Return the [X, Y] coordinate for the center point of the cell that contains the specified text.  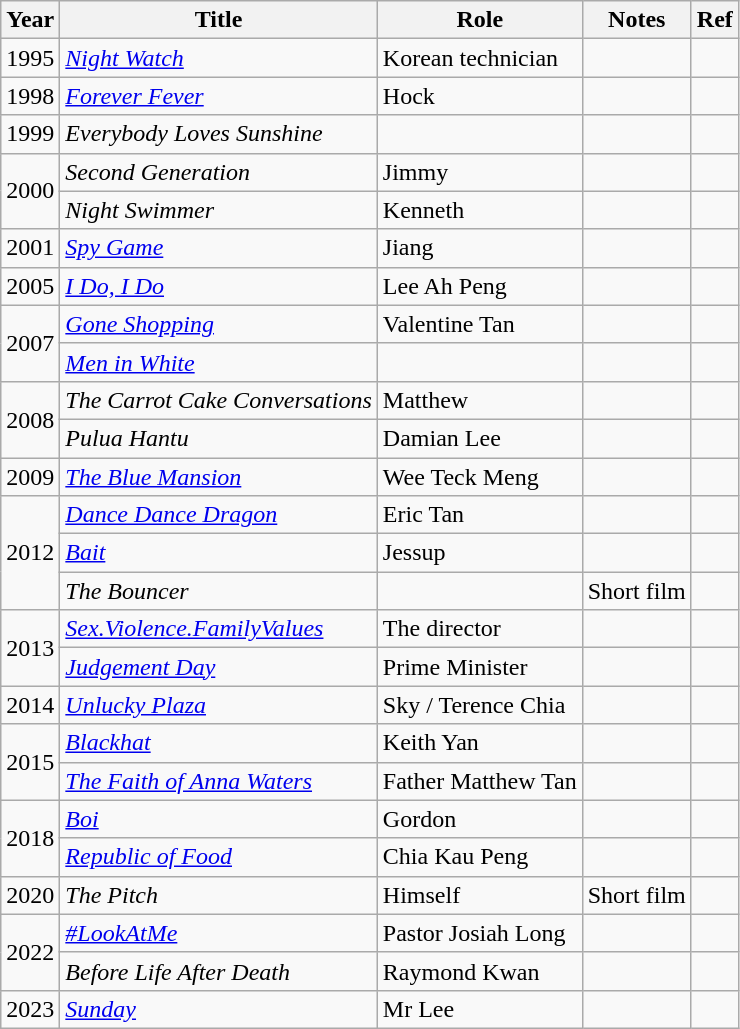
Valentine Tan [480, 324]
Korean technician [480, 58]
Everybody Loves Sunshine [219, 134]
Raymond Kwan [480, 971]
Judgement Day [219, 667]
1995 [30, 58]
2008 [30, 419]
Pastor Josiah Long [480, 933]
Mr Lee [480, 1009]
Sex.Violence.FamilyValues [219, 629]
2023 [30, 1009]
Unlucky Plaza [219, 705]
Matthew [480, 400]
Dance Dance Dragon [219, 515]
Keith Yan [480, 743]
Role [480, 20]
#LookAtMe [219, 933]
The Blue Mansion [219, 477]
Sky / Terence Chia [480, 705]
Father Matthew Tan [480, 781]
2014 [30, 705]
Boi [219, 819]
2012 [30, 553]
Himself [480, 895]
Eric Tan [480, 515]
The director [480, 629]
Prime Minister [480, 667]
The Bouncer [219, 591]
2007 [30, 343]
I Do, I Do [219, 286]
Gordon [480, 819]
Jessup [480, 553]
Night Watch [219, 58]
Wee Teck Meng [480, 477]
2018 [30, 838]
2020 [30, 895]
Night Swimmer [219, 210]
Kenneth [480, 210]
Ref [714, 20]
Title [219, 20]
2009 [30, 477]
2001 [30, 248]
Damian Lee [480, 438]
Before Life After Death [219, 971]
2022 [30, 952]
2005 [30, 286]
The Faith of Anna Waters [219, 781]
The Carrot Cake Conversations [219, 400]
2013 [30, 648]
Forever Fever [219, 96]
Jiang [480, 248]
Republic of Food [219, 857]
Chia Kau Peng [480, 857]
Hock [480, 96]
2000 [30, 191]
Spy Game [219, 248]
Notes [636, 20]
Year [30, 20]
Sunday [219, 1009]
2015 [30, 762]
Lee Ah Peng [480, 286]
Bait [219, 553]
1999 [30, 134]
Men in White [219, 362]
The Pitch [219, 895]
1998 [30, 96]
Jimmy [480, 172]
Gone Shopping [219, 324]
Pulua Hantu [219, 438]
Blackhat [219, 743]
Second Generation [219, 172]
